Provide the (x, y) coordinate of the cell's center where the given text is located.  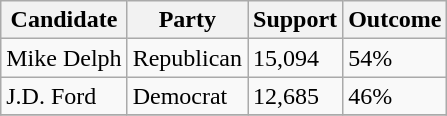
Outcome (395, 20)
J.D. Ford (64, 96)
15,094 (296, 58)
46% (395, 96)
12,685 (296, 96)
Party (187, 20)
Republican (187, 58)
54% (395, 58)
Democrat (187, 96)
Mike Delph (64, 58)
Candidate (64, 20)
Support (296, 20)
